Provide the (X, Y) coordinate of the cell's center where the given text is located.  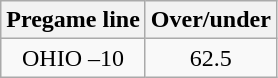
OHIO –10 (74, 58)
Pregame line (74, 20)
Over/under (210, 20)
62.5 (210, 58)
